Search for the cell housing the specified text and yield its (X, Y) center coordinate. 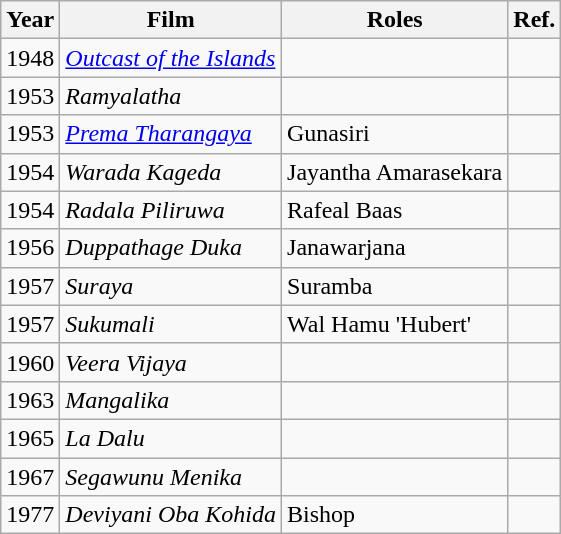
Jayantha Amarasekara (395, 172)
Film (171, 20)
1977 (30, 515)
Outcast of the Islands (171, 58)
Suramba (395, 286)
Ramyalatha (171, 96)
Veera Vijaya (171, 362)
Roles (395, 20)
Radala Piliruwa (171, 210)
Deviyani Oba Kohida (171, 515)
Sukumali (171, 324)
Wal Hamu 'Hubert' (395, 324)
Ref. (534, 20)
La Dalu (171, 438)
1967 (30, 477)
Segawunu Menika (171, 477)
Year (30, 20)
Mangalika (171, 400)
Janawarjana (395, 248)
1960 (30, 362)
Suraya (171, 286)
Gunasiri (395, 134)
1963 (30, 400)
Bishop (395, 515)
Duppathage Duka (171, 248)
1956 (30, 248)
1965 (30, 438)
Prema Tharangaya (171, 134)
Warada Kageda (171, 172)
Rafeal Baas (395, 210)
1948 (30, 58)
